Pinpoint the cell where the given text exists, returning its (X, Y) midpoint coordinate. 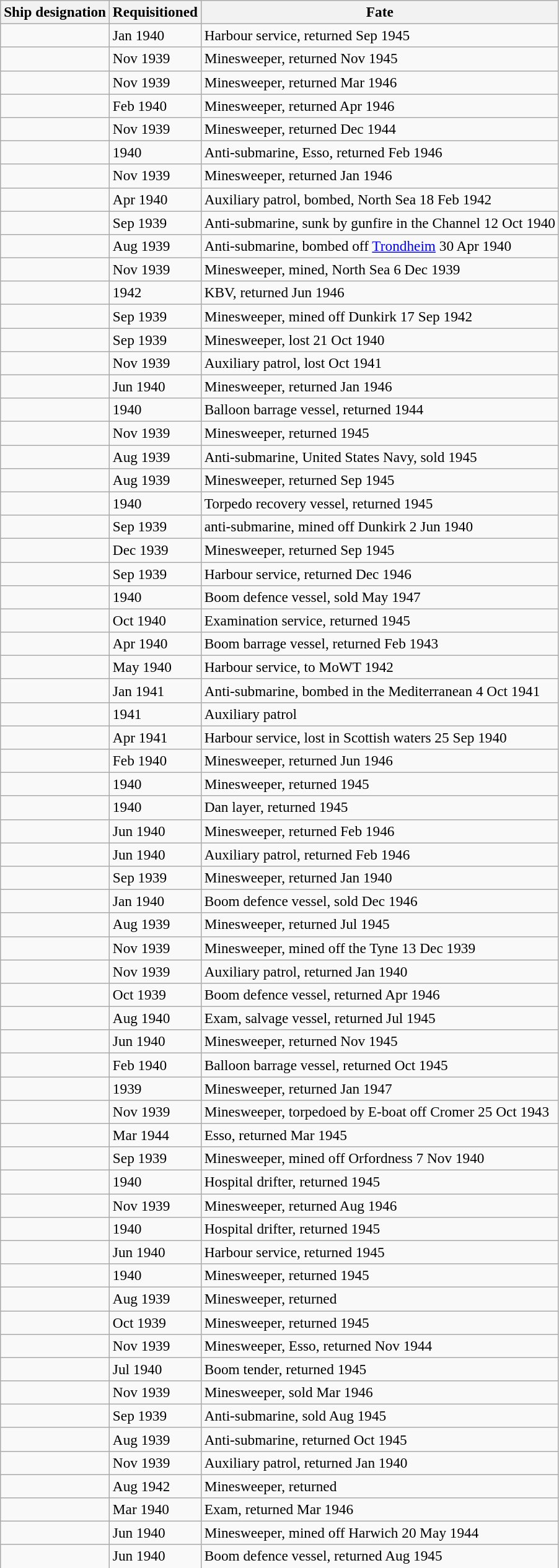
Minesweeper, mined off Dunkirk 17 Sep 1942 (379, 316)
Balloon barrage vessel, returned 1944 (379, 410)
Minesweeper, mined, North Sea 6 Dec 1939 (379, 269)
KBV, returned Jun 1946 (379, 293)
Esso, returned Mar 1945 (379, 1135)
Anti-submarine, bombed in the Mediterranean 4 Oct 1941 (379, 690)
Ship designation (55, 12)
Minesweeper, mined off the Tyne 13 Dec 1939 (379, 948)
Anti-submarine, Esso, returned Feb 1946 (379, 152)
Minesweeper, returned Jun 1946 (379, 760)
Exam, salvage vessel, returned Jul 1945 (379, 1018)
May 1940 (155, 667)
Minesweeper, returned Jan 1947 (379, 1088)
Aug 1940 (155, 1018)
Minesweeper, mined off Orfordness 7 Nov 1940 (379, 1159)
Oct 1940 (155, 621)
Anti-submarine, bombed off Trondheim 30 Apr 1940 (379, 246)
Fate (379, 12)
Aug 1942 (155, 1486)
Mar 1944 (155, 1135)
Requisitioned (155, 12)
Anti-submarine, United States Navy, sold 1945 (379, 456)
Boom defence vessel, returned Apr 1946 (379, 995)
Minesweeper, sold Mar 1946 (379, 1392)
1941 (155, 714)
Minesweeper, returned Dec 1944 (379, 129)
Minesweeper, lost 21 Oct 1940 (379, 339)
Exam, returned Mar 1946 (379, 1509)
Anti-submarine, sunk by gunfire in the Channel 12 Oct 1940 (379, 222)
Harbour service, returned 1945 (379, 1252)
Minesweeper, returned Feb 1946 (379, 831)
Dec 1939 (155, 550)
anti-submarine, mined off Dunkirk 2 Jun 1940 (379, 526)
Minesweeper, returned Jan 1940 (379, 878)
Anti-submarine, returned Oct 1945 (379, 1439)
Harbour service, lost in Scottish waters 25 Sep 1940 (379, 737)
Minesweeper, returned Jul 1945 (379, 925)
Auxiliary patrol, bombed, North Sea 18 Feb 1942 (379, 199)
Boom tender, returned 1945 (379, 1369)
Examination service, returned 1945 (379, 621)
Mar 1940 (155, 1509)
Minesweeper, returned Apr 1946 (379, 105)
Boom defence vessel, sold Dec 1946 (379, 901)
Minesweeper, torpedoed by E-boat off Cromer 25 Oct 1943 (379, 1112)
Auxiliary patrol, lost Oct 1941 (379, 363)
Jul 1940 (155, 1369)
Harbour service, to MoWT 1942 (379, 667)
Apr 1941 (155, 737)
Anti-submarine, sold Aug 1945 (379, 1416)
Balloon barrage vessel, returned Oct 1945 (379, 1065)
1939 (155, 1088)
Dan layer, returned 1945 (379, 808)
Harbour service, returned Dec 1946 (379, 573)
Torpedo recovery vessel, returned 1945 (379, 503)
Jan 1941 (155, 690)
1942 (155, 293)
Harbour service, returned Sep 1945 (379, 35)
Auxiliary patrol (379, 714)
Minesweeper, mined off Harwich 20 May 1944 (379, 1533)
Minesweeper, returned Aug 1946 (379, 1205)
Boom barrage vessel, returned Feb 1943 (379, 643)
Boom defence vessel, returned Aug 1945 (379, 1556)
Minesweeper, returned Mar 1946 (379, 82)
Auxiliary patrol, returned Feb 1946 (379, 854)
Boom defence vessel, sold May 1947 (379, 597)
Minesweeper, Esso, returned Nov 1944 (379, 1346)
